Output the (X, Y) coordinate of the center of the cell containing the given text.  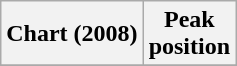
Chart (2008) (72, 34)
Peakposition (189, 34)
